Locate the cell with the specified text and output its (x, y) center coordinate. 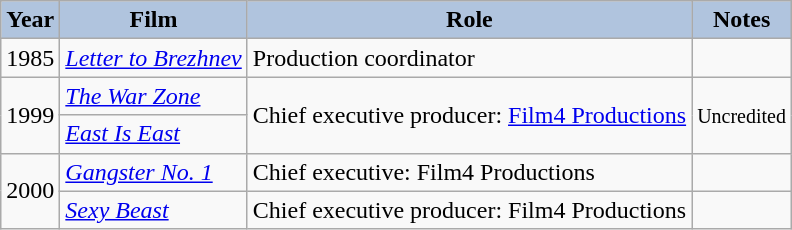
Letter to Brezhnev (154, 58)
1985 (30, 58)
1999 (30, 115)
The War Zone (154, 96)
Sexy Beast (154, 210)
Year (30, 20)
2000 (30, 191)
Notes (742, 20)
Role (469, 20)
East Is East (154, 134)
Chief executive: Film4 Productions (469, 172)
Production coordinator (469, 58)
Film (154, 20)
Uncredited (742, 115)
Gangster No. 1 (154, 172)
